Find where the given text appears and provide that cell's center as (X, Y) coordinate. 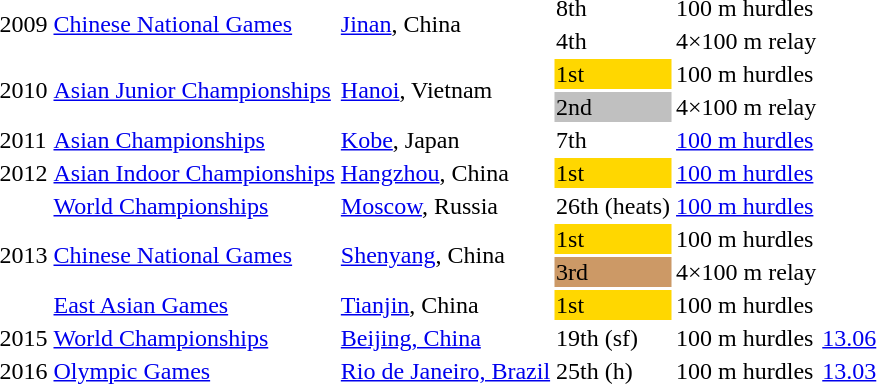
19th (sf) (614, 338)
Asian Championships (194, 140)
7th (614, 140)
2nd (614, 107)
Chinese National Games (194, 256)
3rd (614, 272)
East Asian Games (194, 305)
4th (614, 41)
Shenyang, China (445, 256)
Asian Junior Championships (194, 90)
Beijing, China (445, 338)
Hanoi, Vietnam (445, 90)
Moscow, Russia (445, 206)
Hangzhou, China (445, 173)
Tianjin, China (445, 305)
Kobe, Japan (445, 140)
Asian Indoor Championships (194, 173)
26th (heats) (614, 206)
